Search for the cell housing the specified text and yield its (x, y) center coordinate. 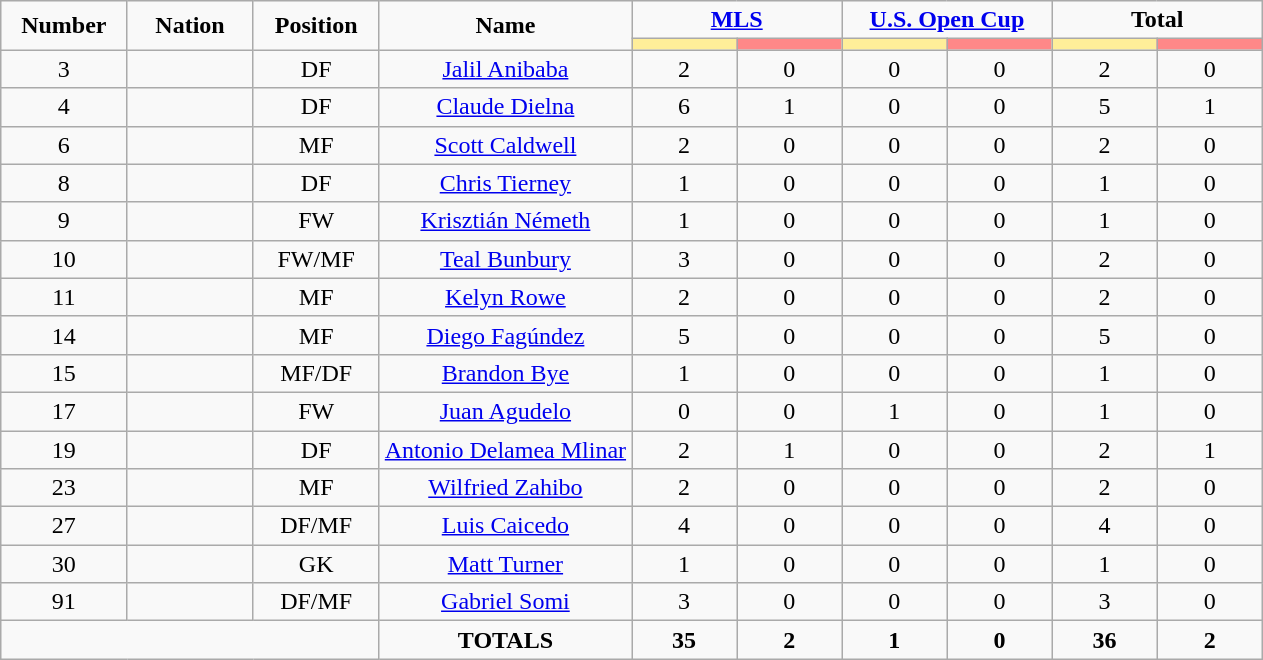
Luis Caicedo (505, 526)
10 (64, 259)
23 (64, 488)
19 (64, 449)
Krisztián Németh (505, 221)
Kelyn Rowe (505, 297)
17 (64, 411)
MLS (737, 20)
Scott Caldwell (505, 145)
FW/MF (316, 259)
35 (684, 640)
GK (316, 564)
Brandon Bye (505, 373)
Nation (190, 26)
Claude Dielna (505, 107)
27 (64, 526)
8 (64, 183)
Matt Turner (505, 564)
Jalil Anibaba (505, 69)
11 (64, 297)
Antonio Delamea Mlinar (505, 449)
30 (64, 564)
Teal Bunbury (505, 259)
15 (64, 373)
Gabriel Somi (505, 602)
Name (505, 26)
Chris Tierney (505, 183)
MF/DF (316, 373)
Wilfried Zahibo (505, 488)
9 (64, 221)
TOTALS (505, 640)
Position (316, 26)
91 (64, 602)
36 (1104, 640)
Total (1157, 20)
Diego Fagúndez (505, 335)
Number (64, 26)
U.S. Open Cup (947, 20)
Juan Agudelo (505, 411)
14 (64, 335)
